Scan for the cell matching the given text and deliver its (X, Y) coordinate at center. 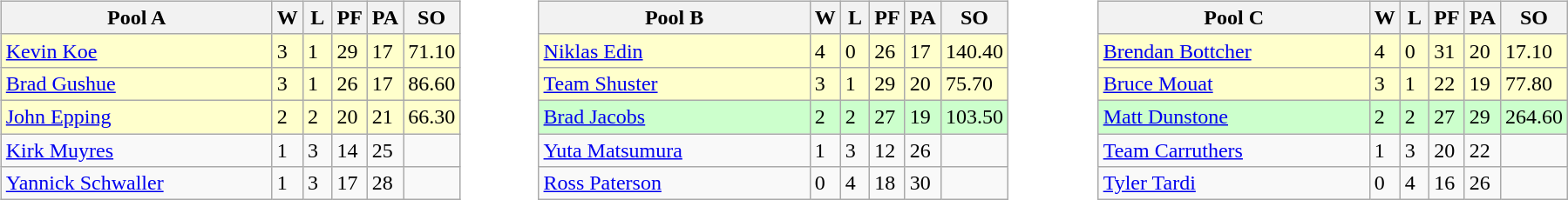
Ross Paterson (675, 183)
21 (385, 117)
Niklas Edin (675, 50)
Pool C (1234, 17)
Yuta Matsumura (675, 150)
Team Carruthers (1234, 150)
Bruce Mouat (1234, 83)
Brendan Bottcher (1234, 50)
Yannick Schwaller (136, 183)
77.80 (1534, 83)
17.10 (1534, 50)
66.30 (432, 117)
Team Shuster (675, 83)
Kevin Koe (136, 50)
103.50 (974, 117)
30 (922, 183)
Brad Jacobs (675, 117)
Pool A (136, 17)
140.40 (974, 50)
16 (1447, 183)
Tyler Tardi (1234, 183)
71.10 (432, 50)
Kirk Muyres (136, 150)
Brad Gushue (136, 83)
31 (1447, 50)
Pool B (675, 17)
14 (350, 150)
John Epping (136, 117)
Matt Dunstone (1234, 117)
264.60 (1534, 117)
12 (887, 150)
75.70 (974, 83)
86.60 (432, 83)
25 (385, 150)
18 (887, 183)
28 (385, 183)
